From the cell containing the given text, extract its center point as (X, Y) coordinate. 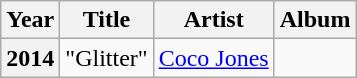
Year (30, 20)
Album (315, 20)
Title (106, 20)
"Glitter" (106, 58)
Coco Jones (214, 58)
Artist (214, 20)
2014 (30, 58)
